Output the (X, Y) coordinate of the center of the cell containing the given text.  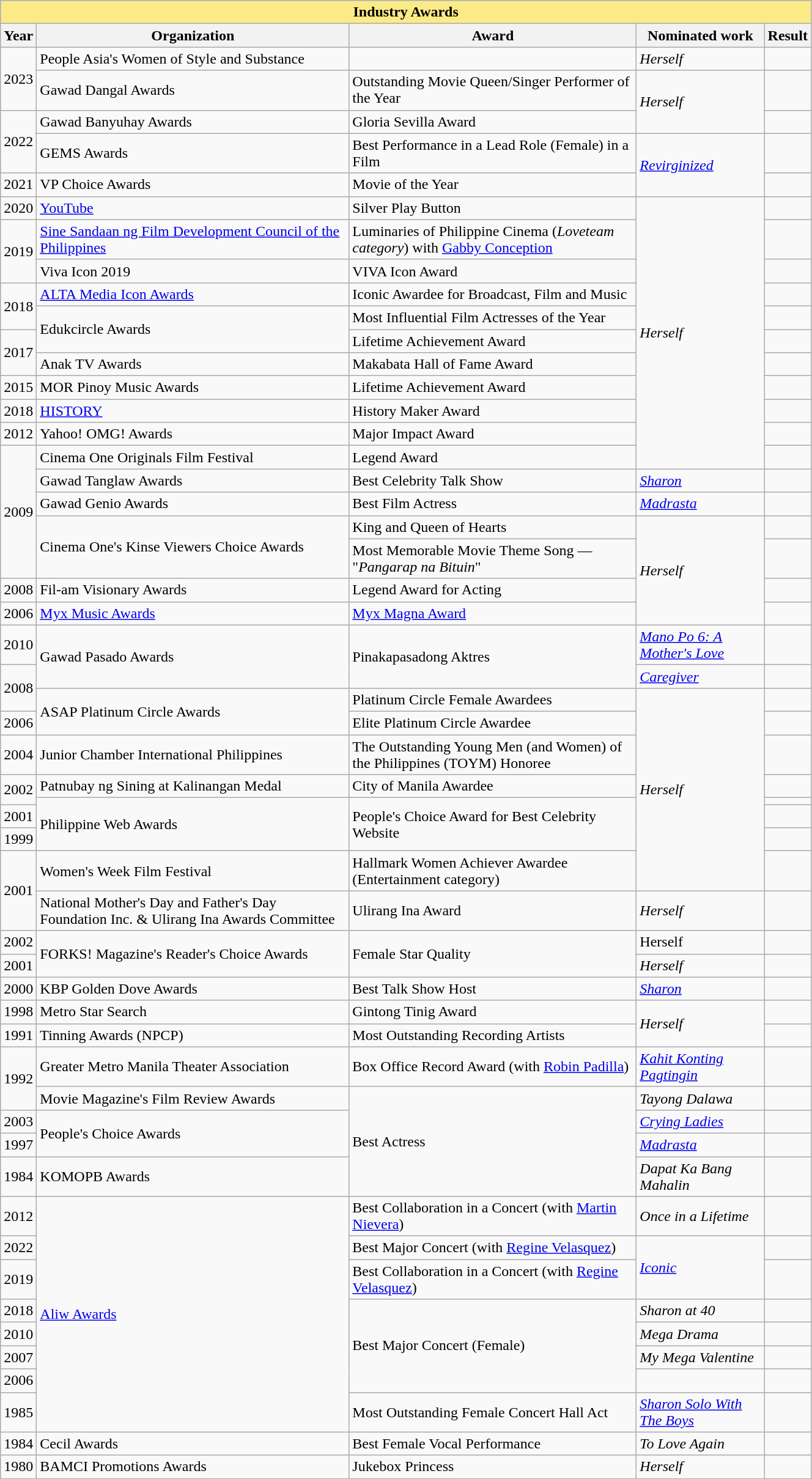
1985 (18, 1412)
Best Performance in a Lead Role (Female) in a Film (493, 153)
Luminaries of Philippine Cinema (Loveteam category) with Gabby Conception (493, 240)
2003 (18, 1121)
Movie of the Year (493, 185)
Jukebox Princess (493, 1467)
Year (18, 35)
Gawad Pasado Awards (193, 657)
Legend Award for Acting (493, 590)
ALTA Media Icon Awards (193, 294)
1980 (18, 1467)
History Maker Award (493, 411)
Junior Chamber International Philippines (193, 754)
YouTube (193, 208)
Elite Platinum Circle Awardee (493, 723)
Most Outstanding Recording Artists (493, 1035)
Award (493, 35)
Once in a Lifetime (701, 1217)
Hallmark Women Achiever Awardee (Entertainment category) (493, 871)
2000 (18, 989)
Makabata Hall of Fame Award (493, 364)
KOMOPB Awards (193, 1176)
2021 (18, 185)
2015 (18, 388)
Gloria Sevilla Award (493, 122)
2023 (18, 78)
Viva Icon 2019 (193, 271)
Box Office Record Award (with Robin Padilla) (493, 1066)
Aliw Awards (193, 1315)
Cinema One Originals Film Festival (193, 457)
Women's Week Film Festival (193, 871)
HISTORY (193, 411)
Ulirang Ina Award (493, 911)
Best Female Vocal Performance (493, 1444)
Best Collaboration in a Concert (with Regine Velasquez) (493, 1279)
Most Memorable Movie Theme Song — "Pangarap na Bituin" (493, 559)
Crying Ladies (701, 1121)
People's Choice Award for Best Celebrity Website (493, 824)
Fil-am Visionary Awards (193, 590)
The Outstanding Young Men (and Women) of the Philippines (TOYM) Honoree (493, 754)
National Mother's Day and Father's Day Foundation Inc. & Ulirang Ina Awards Committee (193, 911)
2009 (18, 512)
Kahit Konting Pagtingin (701, 1066)
2004 (18, 754)
Revirginized (701, 165)
Best Celebrity Talk Show (493, 481)
Sharon Solo With The Boys (701, 1412)
VP Choice Awards (193, 185)
Anak TV Awards (193, 364)
Best Major Concert (Female) (493, 1346)
Caregiver (701, 676)
Metro Star Search (193, 1012)
My Mega Valentine (701, 1357)
2020 (18, 208)
Iconic Awardee for Broadcast, Film and Music (493, 294)
Best Major Concert (with Regine Velasquez) (493, 1248)
Movie Magazine's Film Review Awards (193, 1098)
Mano Po 6: A Mother's Love (701, 644)
Cinema One's Kinse Viewers Choice Awards (193, 547)
Organization (193, 35)
GEMS Awards (193, 153)
Philippine Web Awards (193, 824)
Yahoo! OMG! Awards (193, 434)
King and Queen of Hearts (493, 527)
Edukcircle Awards (193, 329)
Platinum Circle Female Awardees (493, 699)
Major Impact Award (493, 434)
Legend Award (493, 457)
Cecil Awards (193, 1444)
1998 (18, 1012)
KBP Golden Dove Awards (193, 989)
To Love Again (701, 1444)
Gintong Tinig Award (493, 1012)
Nominated work (701, 35)
Sine Sandaan ng Film Development Council of the Philippines (193, 240)
Pinakapasadong Aktres (493, 657)
Result (788, 35)
MOR Pinoy Music Awards (193, 388)
Most Influential Film Actresses of the Year (493, 317)
ASAP Platinum Circle Awards (193, 711)
2017 (18, 352)
Iconic (701, 1268)
People's Choice Awards (193, 1133)
FORKS! Magazine's Reader's Choice Awards (193, 954)
1992 (18, 1079)
1997 (18, 1145)
BAMCI Promotions Awards (193, 1467)
Tinning Awards (NPCP) (193, 1035)
Gawad Genio Awards (193, 504)
1999 (18, 839)
People Asia's Women of Style and Substance (193, 59)
Tayong Dalawa (701, 1098)
Outstanding Movie Queen/Singer Performer of the Year (493, 90)
Most Outstanding Female Concert Hall Act (493, 1412)
2007 (18, 1357)
Greater Metro Manila Theater Association (193, 1066)
Silver Play Button (493, 208)
Best Actress (493, 1141)
Best Collaboration in a Concert (with Martin Nievera) (493, 1217)
1991 (18, 1035)
Sharon at 40 (701, 1311)
Best Film Actress (493, 504)
Best Talk Show Host (493, 989)
Female Star Quality (493, 954)
Dapat Ka Bang Mahalin (701, 1176)
VIVA Icon Award (493, 271)
Gawad Banyuhay Awards (193, 122)
Gawad Dangal Awards (193, 90)
Myx Music Awards (193, 613)
Mega Drama (701, 1334)
City of Manila Awardee (493, 786)
Myx Magna Award (493, 613)
Patnubay ng Sining at Kalinangan Medal (193, 786)
Gawad Tanglaw Awards (193, 481)
Industry Awards (406, 12)
